Search for the cell housing the specified text and yield its (X, Y) center coordinate. 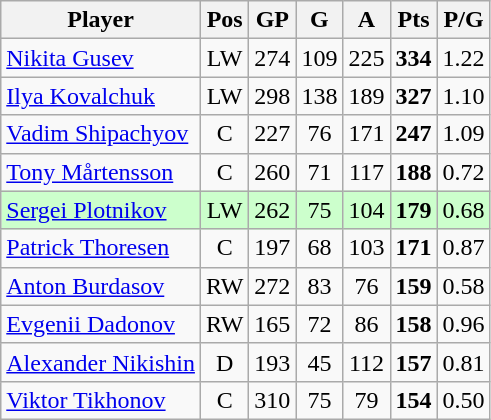
197 (272, 248)
179 (414, 210)
247 (414, 134)
Patrick Thoresen (101, 248)
165 (272, 324)
117 (366, 172)
1.09 (464, 134)
0.68 (464, 210)
157 (414, 362)
83 (320, 286)
327 (414, 96)
262 (272, 210)
103 (366, 248)
Pts (414, 20)
109 (320, 58)
Anton Burdasov (101, 286)
260 (272, 172)
274 (272, 58)
0.58 (464, 286)
Evgenii Dadonov (101, 324)
D (224, 362)
72 (320, 324)
0.72 (464, 172)
272 (272, 286)
1.10 (464, 96)
158 (414, 324)
Sergei Plotnikov (101, 210)
227 (272, 134)
Ilya Kovalchuk (101, 96)
189 (366, 96)
Nikita Gusev (101, 58)
0.50 (464, 400)
0.81 (464, 362)
45 (320, 362)
Viktor Tikhonov (101, 400)
159 (414, 286)
Pos (224, 20)
GP (272, 20)
G (320, 20)
138 (320, 96)
68 (320, 248)
Player (101, 20)
0.96 (464, 324)
334 (414, 58)
310 (272, 400)
Alexander Nikishin (101, 362)
225 (366, 58)
298 (272, 96)
71 (320, 172)
193 (272, 362)
Tony Mårtensson (101, 172)
Vadim Shipachyov (101, 134)
A (366, 20)
112 (366, 362)
86 (366, 324)
188 (414, 172)
154 (414, 400)
P/G (464, 20)
79 (366, 400)
104 (366, 210)
0.87 (464, 248)
1.22 (464, 58)
